Find where the given text appears and provide that cell's center as [x, y] coordinate. 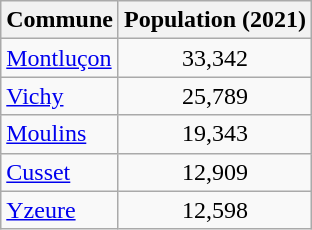
Yzeure [60, 210]
12,909 [214, 172]
Population (2021) [214, 20]
Commune [60, 20]
Moulins [60, 134]
33,342 [214, 58]
19,343 [214, 134]
25,789 [214, 96]
Cusset [60, 172]
Montluçon [60, 58]
12,598 [214, 210]
Vichy [60, 96]
